Capture the cell that displays the provided text and extract its (X, Y) central coordinate. 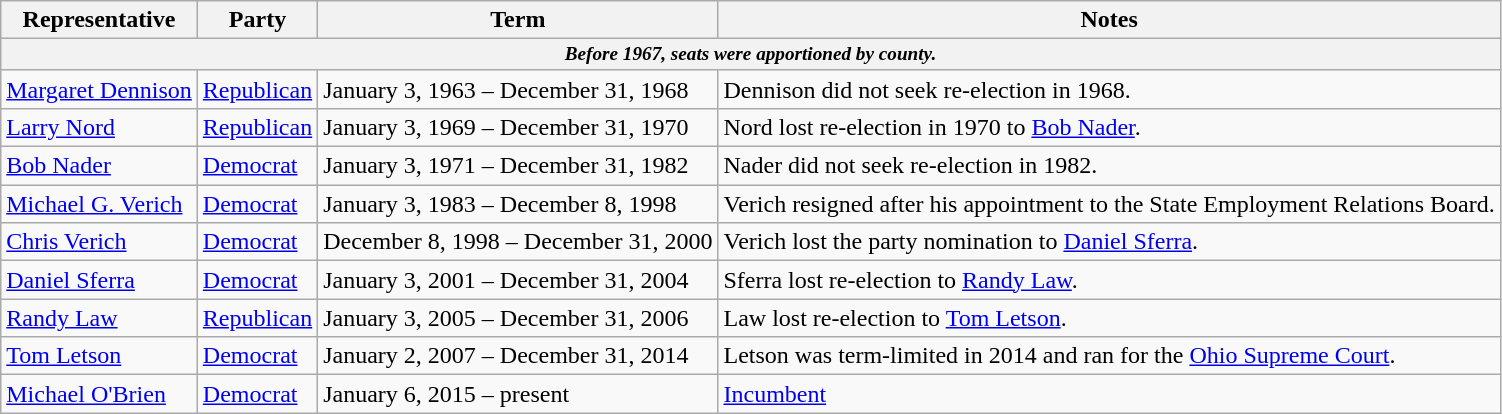
Michael O'Brien (100, 394)
Representative (100, 20)
Margaret Dennison (100, 89)
Michael G. Verich (100, 204)
Term (518, 20)
January 3, 1963 – December 31, 1968 (518, 89)
Verich resigned after his appointment to the State Employment Relations Board. (1109, 204)
Daniel Sferra (100, 280)
January 3, 1971 – December 31, 1982 (518, 166)
Randy Law (100, 318)
January 6, 2015 – present (518, 394)
January 2, 2007 – December 31, 2014 (518, 356)
December 8, 1998 – December 31, 2000 (518, 242)
Incumbent (1109, 394)
Dennison did not seek re-election in 1968. (1109, 89)
Letson was term-limited in 2014 and ran for the Ohio Supreme Court. (1109, 356)
January 3, 2001 – December 31, 2004 (518, 280)
Law lost re-election to Tom Letson. (1109, 318)
Bob Nader (100, 166)
Larry Nord (100, 128)
January 3, 2005 – December 31, 2006 (518, 318)
Verich lost the party nomination to Daniel Sferra. (1109, 242)
January 3, 1983 – December 8, 1998 (518, 204)
Chris Verich (100, 242)
January 3, 1969 – December 31, 1970 (518, 128)
Party (257, 20)
Sferra lost re-election to Randy Law. (1109, 280)
Notes (1109, 20)
Nader did not seek re-election in 1982. (1109, 166)
Tom Letson (100, 356)
Nord lost re-election in 1970 to Bob Nader. (1109, 128)
Before 1967, seats were apportioned by county. (750, 55)
